Locate the cell with the specified text and output its (X, Y) center coordinate. 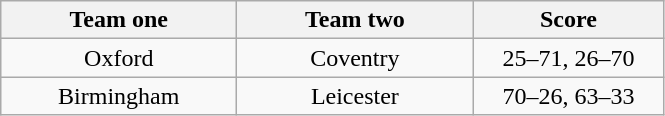
70–26, 63–33 (568, 96)
Leicester (355, 96)
Coventry (355, 58)
Oxford (119, 58)
Score (568, 20)
Team one (119, 20)
Birmingham (119, 96)
25–71, 26–70 (568, 58)
Team two (355, 20)
